Identify which cell holds the provided text, then report its [X, Y] central coordinate. 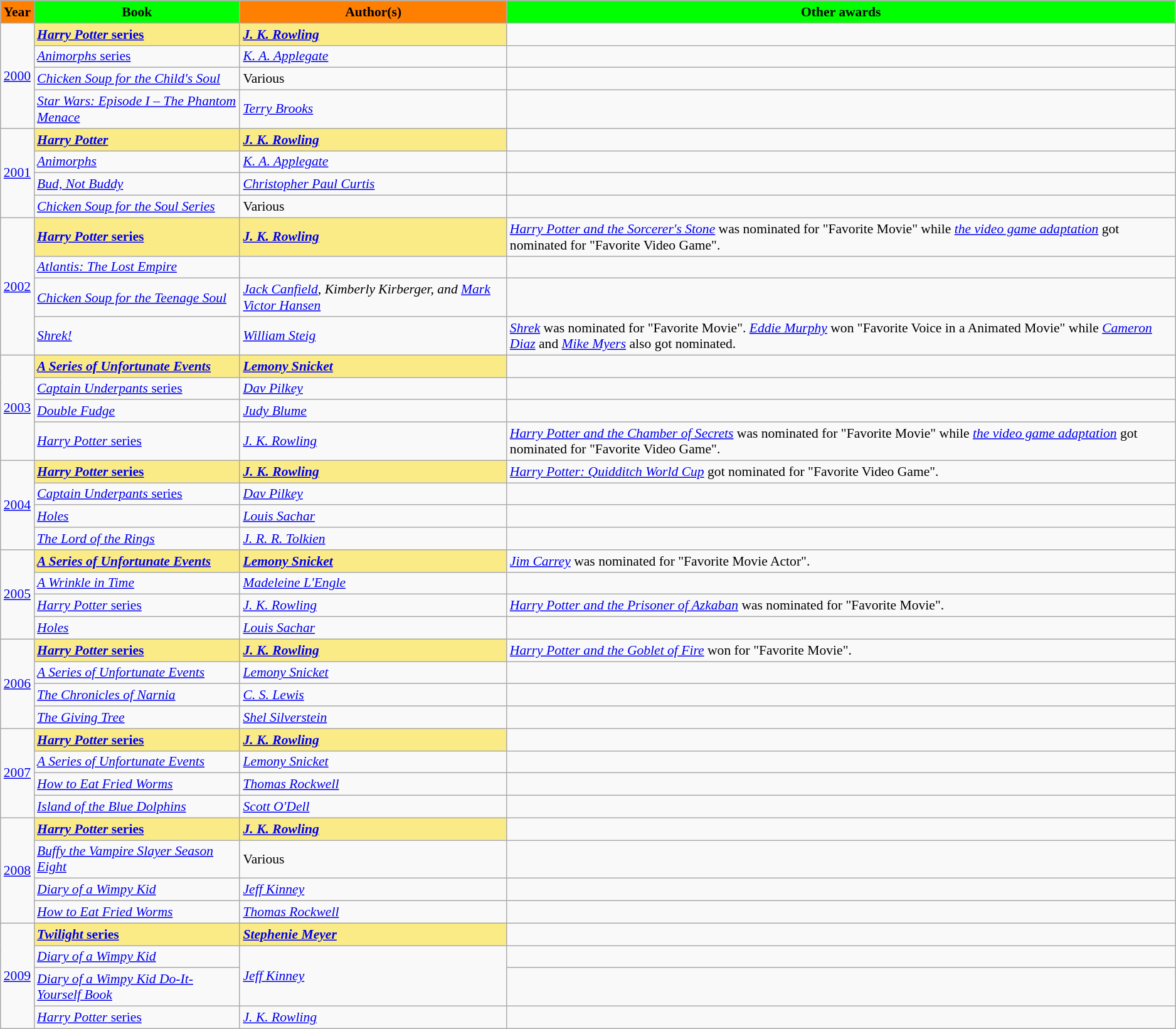
Animorphs [137, 162]
Shel Silverstein [373, 717]
Jack Canfield, Kimberly Kirberger, and Mark Victor Hansen [373, 297]
Author(s) [373, 12]
Judy Blume [373, 411]
Christopher Paul Curtis [373, 184]
Island of the Blue Dolphins [137, 807]
The Giving Tree [137, 717]
2002 [18, 286]
Harry Potter and the Sorcerer's Stone was nominated for "Favorite Movie" while the video game adaptation got nominated for "Favorite Video Game". [841, 237]
C. S. Lewis [373, 695]
Year [18, 12]
Animorphs series [137, 56]
Double Fudge [137, 411]
The Lord of the Rings [137, 539]
Jim Carrey was nominated for "Favorite Movie Actor". [841, 561]
2007 [18, 773]
Scott O'Dell [373, 807]
Terry Brooks [373, 109]
Buffy the Vampire Slayer Season Eight [137, 859]
Madeleine L'Engle [373, 583]
Bud, Not Buddy [137, 184]
Harry Potter and the Prisoner of Azkaban was nominated for "Favorite Movie". [841, 606]
Atlantis: The Lost Empire [137, 267]
2006 [18, 683]
Harry Potter: Quidditch World Cup got nominated for "Favorite Video Game". [841, 472]
Shrek was nominated for "Favorite Movie". Eddie Murphy won "Favorite Voice in a Animated Movie" while Cameron Diaz and Mike Myers also got nominated. [841, 336]
A Wrinkle in Time [137, 583]
Chicken Soup for the Soul Series [137, 207]
Chicken Soup for the Child's Soul [137, 79]
Harry Potter [137, 140]
J. R. R. Tolkien [373, 539]
2008 [18, 870]
Harry Potter and the Goblet of Fire won for "Favorite Movie". [841, 650]
2004 [18, 505]
Diary of a Wimpy Kid Do-It-Yourself Book [137, 987]
Other awards [841, 12]
Twilight series [137, 934]
2003 [18, 408]
The Chronicles of Narnia [137, 695]
Shrek! [137, 336]
2001 [18, 173]
2005 [18, 594]
Harry Potter and the Chamber of Secrets was nominated for "Favorite Movie" while the video game adaptation got nominated for "Favorite Video Game". [841, 441]
2000 [18, 76]
Stephenie Meyer [373, 934]
2009 [18, 976]
Chicken Soup for the Teenage Soul [137, 297]
William Steig [373, 336]
Book [137, 12]
Star Wars: Episode I – The Phantom Menace [137, 109]
